Detect which cell encompasses the target text, then output its [x, y] center coordinate. 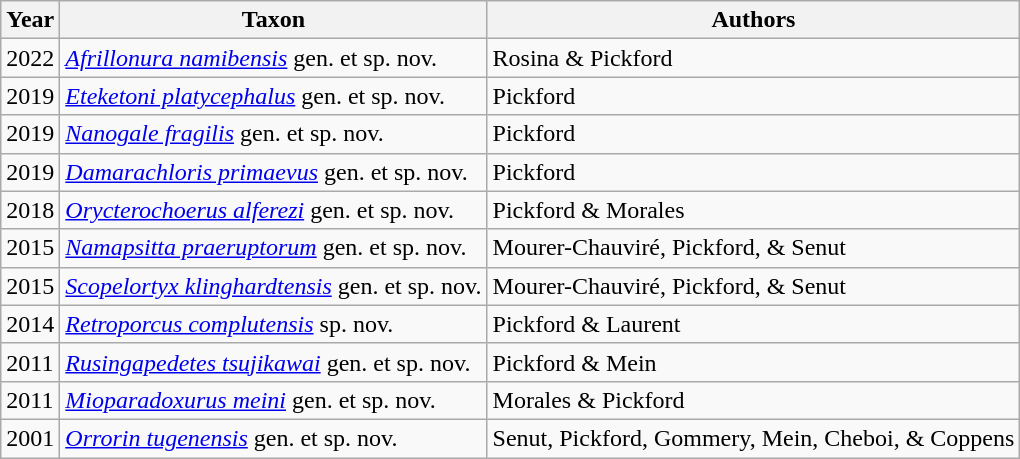
Rusingapedetes tsujikawai gen. et sp. nov. [274, 362]
Rosina & Pickford [754, 58]
Senut, Pickford, Gommery, Mein, Cheboi, & Coppens [754, 438]
Damarachloris primaevus gen. et sp. nov. [274, 172]
Eteketoni platycephalus gen. et sp. nov. [274, 96]
2018 [30, 210]
Retroporcus complutensis sp. nov. [274, 324]
Pickford & Laurent [754, 324]
Year [30, 20]
Morales & Pickford [754, 400]
Mioparadoxurus meini gen. et sp. nov. [274, 400]
Taxon [274, 20]
Namapsitta praeruptorum gen. et sp. nov. [274, 248]
2022 [30, 58]
Orrorin tugenensis gen. et sp. nov. [274, 438]
2014 [30, 324]
Authors [754, 20]
Pickford & Mein [754, 362]
Orycterochoerus alferezi gen. et sp. nov. [274, 210]
Nanogale fragilis gen. et sp. nov. [274, 134]
Afrillonura namibensis gen. et sp. nov. [274, 58]
2001 [30, 438]
Pickford & Morales [754, 210]
Scopelortyx klinghardtensis gen. et sp. nov. [274, 286]
